Detect which cell encompasses the target text, then output its (x, y) center coordinate. 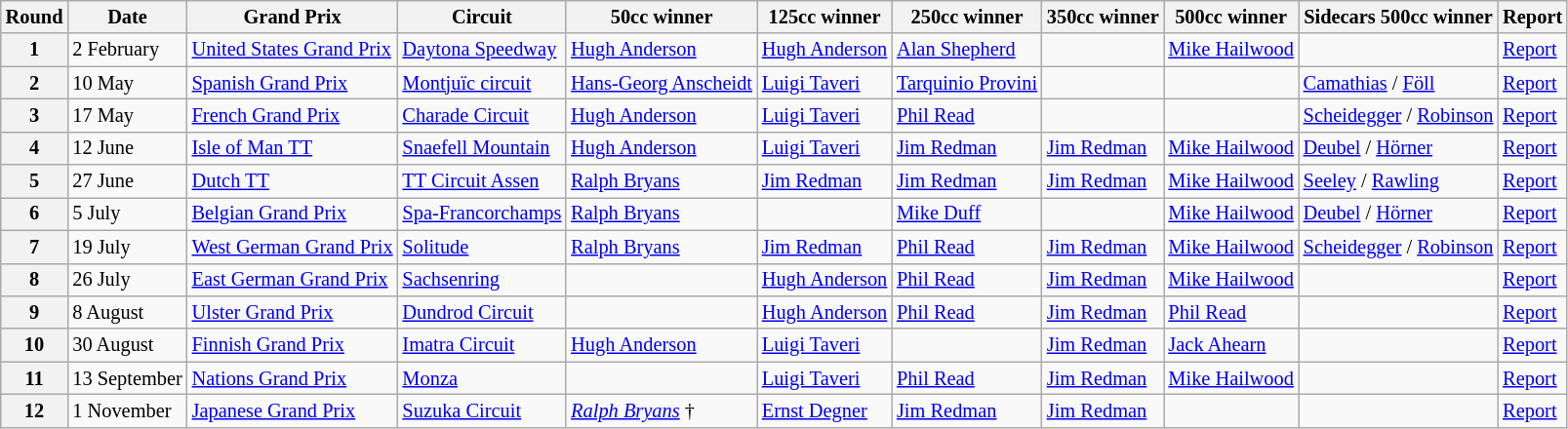
Round (35, 17)
Jack Ahearn (1231, 345)
6 (35, 214)
Alan Shepherd (967, 50)
11 (35, 378)
Daytona Speedway (482, 50)
Finnish Grand Prix (293, 345)
9 (35, 312)
Ralph Bryans † (662, 410)
Nations Grand Prix (293, 378)
250cc winner (967, 17)
Sidecars 500cc winner (1398, 17)
Isle of Man TT (293, 148)
50cc winner (662, 17)
Charade Circuit (482, 115)
Circuit (482, 17)
Spanish Grand Prix (293, 83)
Monza (482, 378)
12 June (127, 148)
10 (35, 345)
27 June (127, 181)
19 July (127, 247)
Camathias / Föll (1398, 83)
Suzuka Circuit (482, 410)
United States Grand Prix (293, 50)
1 (35, 50)
Hans-Georg Anscheidt (662, 83)
8 August (127, 312)
10 May (127, 83)
30 August (127, 345)
TT Circuit Assen (482, 181)
Tarquinio Provini (967, 83)
125cc winner (824, 17)
1 November (127, 410)
Japanese Grand Prix (293, 410)
7 (35, 247)
Mike Duff (967, 214)
13 September (127, 378)
West German Grand Prix (293, 247)
Snaefell Mountain (482, 148)
Date (127, 17)
Grand Prix (293, 17)
Montjuïc circuit (482, 83)
26 July (127, 280)
5 July (127, 214)
Belgian Grand Prix (293, 214)
350cc winner (1103, 17)
3 (35, 115)
2 February (127, 50)
5 (35, 181)
17 May (127, 115)
Sachsenring (482, 280)
500cc winner (1231, 17)
East German Grand Prix (293, 280)
8 (35, 280)
Seeley / Rawling (1398, 181)
Dundrod Circuit (482, 312)
Ulster Grand Prix (293, 312)
2 (35, 83)
12 (35, 410)
Imatra Circuit (482, 345)
4 (35, 148)
French Grand Prix (293, 115)
Ernst Degner (824, 410)
Spa-Francorchamps (482, 214)
Dutch TT (293, 181)
Solitude (482, 247)
